For the text-containing cell, return its midpoint in (x, y) coordinate format. 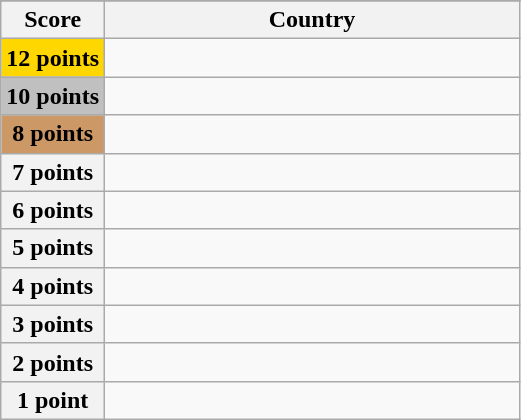
2 points (53, 362)
4 points (53, 286)
7 points (53, 172)
8 points (53, 134)
6 points (53, 210)
10 points (53, 96)
1 point (53, 400)
Score (53, 20)
5 points (53, 248)
Country (312, 20)
12 points (53, 58)
3 points (53, 324)
